Search for the cell housing the specified text and yield its [x, y] center coordinate. 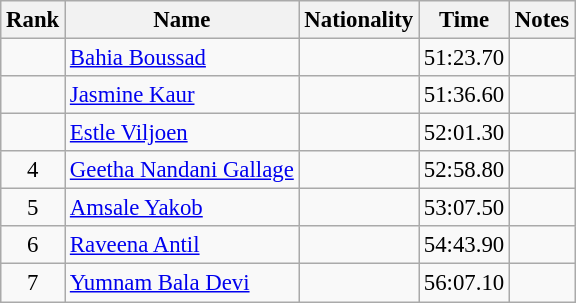
Geetha Nandani Gallage [182, 170]
52:58.80 [464, 170]
51:36.60 [464, 95]
Amsale Yakob [182, 208]
Estle Viljoen [182, 133]
6 [33, 245]
Jasmine Kaur [182, 95]
Notes [542, 20]
Raveena Antil [182, 245]
Nationality [358, 20]
54:43.90 [464, 245]
56:07.10 [464, 283]
53:07.50 [464, 208]
52:01.30 [464, 133]
4 [33, 170]
Name [182, 20]
Bahia Boussad [182, 58]
5 [33, 208]
Yumnam Bala Devi [182, 283]
7 [33, 283]
Time [464, 20]
Rank [33, 20]
51:23.70 [464, 58]
